Determine the (X, Y) coordinate at the center of the cell enclosing the given text.  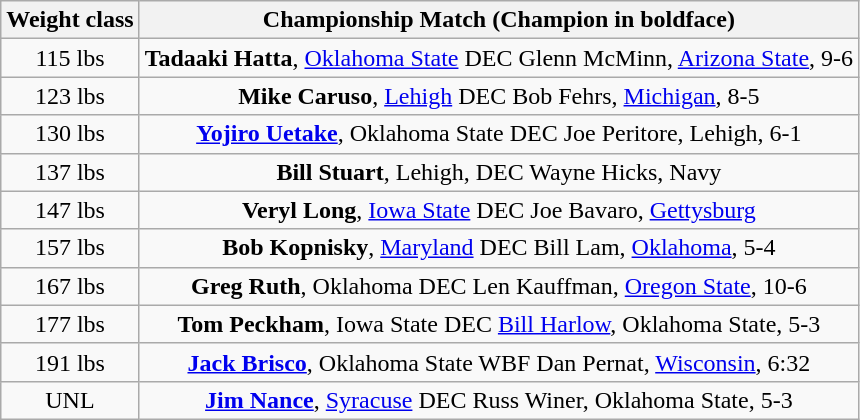
191 lbs (70, 362)
Mike Caruso, Lehigh DEC Bob Fehrs, Michigan, 8-5 (498, 96)
137 lbs (70, 172)
Bob Kopnisky, Maryland DEC Bill Lam, Oklahoma, 5-4 (498, 248)
Bill Stuart, Lehigh, DEC Wayne Hicks, Navy (498, 172)
167 lbs (70, 286)
115 lbs (70, 58)
157 lbs (70, 248)
123 lbs (70, 96)
Yojiro Uetake, Oklahoma State DEC Joe Peritore, Lehigh, 6-1 (498, 134)
147 lbs (70, 210)
Veryl Long, Iowa State DEC Joe Bavaro, Gettysburg (498, 210)
Tadaaki Hatta, Oklahoma State DEC Glenn McMinn, Arizona State, 9-6 (498, 58)
Jack Brisco, Oklahoma State WBF Dan Pernat, Wisconsin, 6:32 (498, 362)
Weight class (70, 20)
Championship Match (Champion in boldface) (498, 20)
Jim Nance, Syracuse DEC Russ Winer, Oklahoma State, 5-3 (498, 400)
Greg Ruth, Oklahoma DEC Len Kauffman, Oregon State, 10-6 (498, 286)
130 lbs (70, 134)
177 lbs (70, 324)
Tom Peckham, Iowa State DEC Bill Harlow, Oklahoma State, 5-3 (498, 324)
UNL (70, 400)
